Determine the [X, Y] coordinate at the center of the cell enclosing the given text.  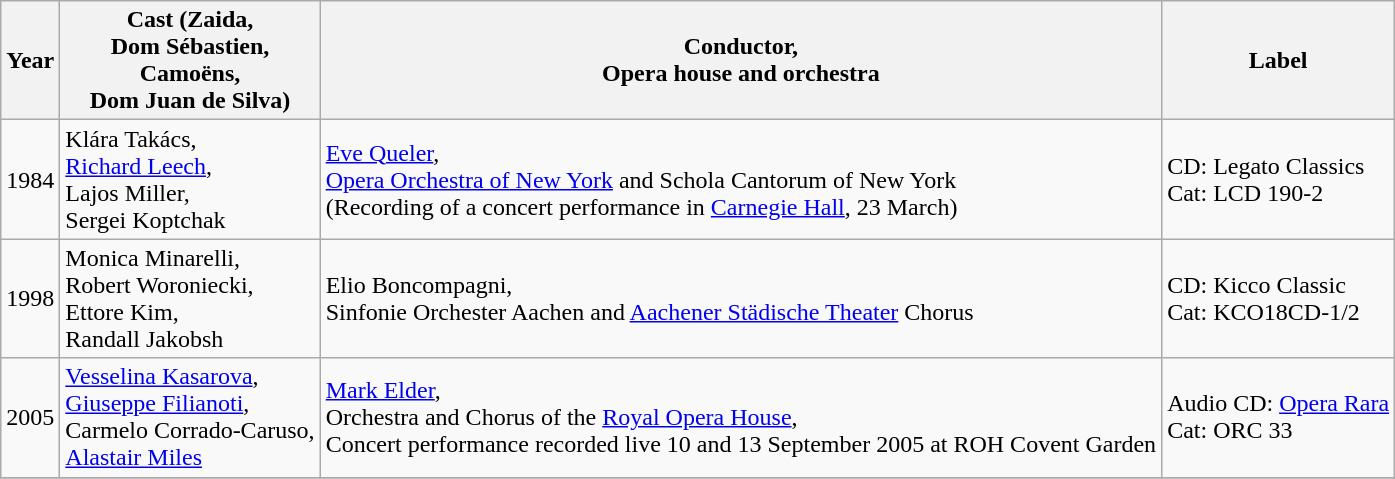
Vesselina Kasarova,Giuseppe Filianoti,Carmelo Corrado-Caruso,Alastair Miles [190, 418]
1984 [30, 180]
Label [1278, 60]
Elio Boncompagni,Sinfonie Orchester Aachen and Aachener Städische Theater Chorus [740, 298]
Conductor,Opera house and orchestra [740, 60]
Klára Takács,Richard Leech,Lajos Miller,Sergei Koptchak [190, 180]
CD: Kicco ClassicCat: KCO18CD-1/2 [1278, 298]
Audio CD: Opera RaraCat: ORC 33 [1278, 418]
2005 [30, 418]
Monica Minarelli,Robert Woroniecki,Ettore Kim,Randall Jakobsh [190, 298]
1998 [30, 298]
Mark Elder,Orchestra and Chorus of the Royal Opera House, Concert performance recorded live 10 and 13 September 2005 at ROH Covent Garden [740, 418]
Eve Queler,Opera Orchestra of New York and Schola Cantorum of New York(Recording of a concert performance in Carnegie Hall, 23 March) [740, 180]
CD: Legato ClassicsCat: LCD 190-2 [1278, 180]
Cast (Zaida,Dom Sébastien,Camoëns,Dom Juan de Silva) [190, 60]
Year [30, 60]
